Scan for the cell matching the given text and deliver its (X, Y) coordinate at center. 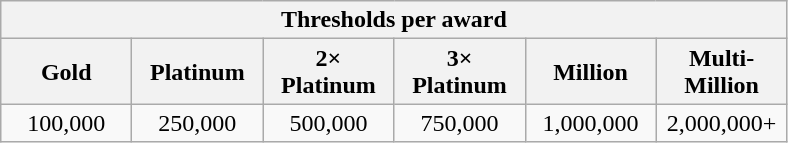
100,000 (66, 123)
1,000,000 (590, 123)
500,000 (328, 123)
750,000 (460, 123)
Thresholds per award (394, 20)
Gold (66, 72)
Platinum (198, 72)
2,000,000+ (722, 123)
2× Platinum (328, 72)
Multi-Million (722, 72)
3× Platinum (460, 72)
250,000 (198, 123)
Million (590, 72)
